Return (x, y) of the center of cell containing provided text 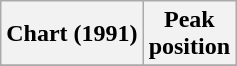
Peak position (189, 34)
Chart (1991) (72, 34)
